From the cell containing the given text, extract its center point as (X, Y) coordinate. 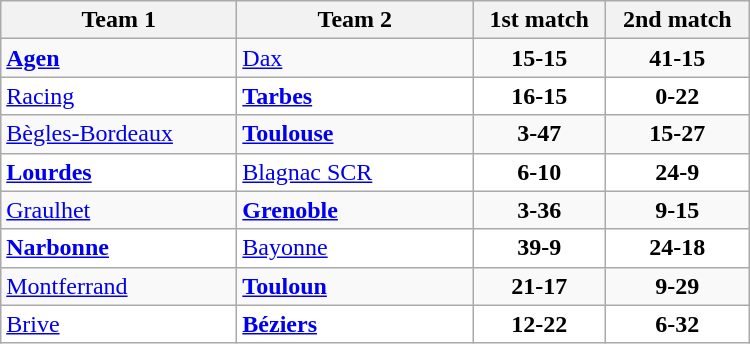
24-18 (677, 248)
12-22 (540, 324)
21-17 (540, 286)
1st match (540, 20)
6-32 (677, 324)
Graulhet (119, 210)
Montferrand (119, 286)
3-47 (540, 134)
Lourdes (119, 172)
9-15 (677, 210)
Bègles-Bordeaux (119, 134)
9-29 (677, 286)
3-36 (540, 210)
Touloun (355, 286)
15-27 (677, 134)
Grenoble (355, 210)
Agen (119, 58)
2nd match (677, 20)
39-9 (540, 248)
Team 2 (355, 20)
Dax (355, 58)
41-15 (677, 58)
6-10 (540, 172)
24-9 (677, 172)
Team 1 (119, 20)
15-15 (540, 58)
16-15 (540, 96)
Bayonne (355, 248)
Béziers (355, 324)
Blagnac SCR (355, 172)
Toulouse (355, 134)
Brive (119, 324)
Narbonne (119, 248)
Tarbes (355, 96)
Racing (119, 96)
0-22 (677, 96)
